Output the (X, Y) coordinate of the center of the cell containing the given text.  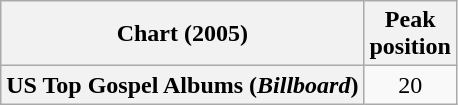
Chart (2005) (182, 34)
20 (410, 85)
Peakposition (410, 34)
US Top Gospel Albums (Billboard) (182, 85)
